Detect which cell encompasses the target text, then output its (x, y) center coordinate. 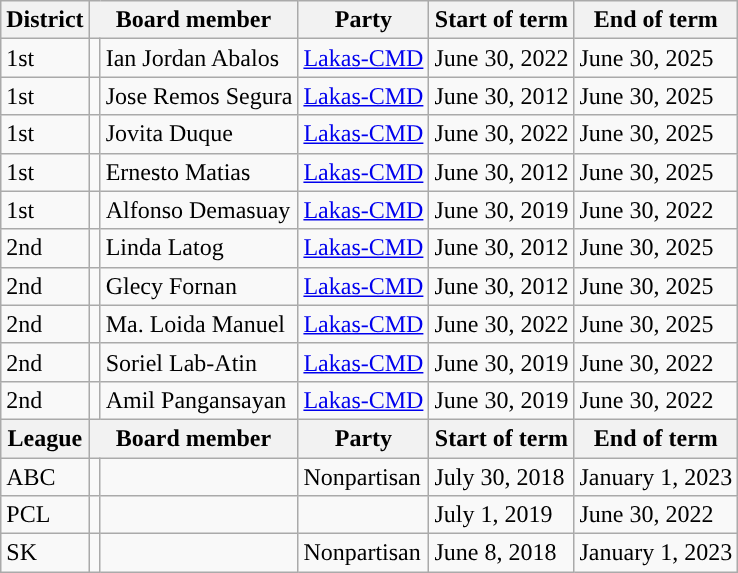
Jose Remos Segura (199, 96)
July 30, 2018 (502, 477)
ABC (45, 477)
Alfonso Demasuay (199, 210)
Ian Jordan Abalos (199, 58)
June 8, 2018 (502, 553)
Ma. Loida Manuel (199, 324)
Glecy Fornan (199, 286)
SK (45, 553)
Ernesto Matias (199, 172)
League (45, 438)
PCL (45, 515)
District (45, 20)
Soriel Lab-Atin (199, 362)
Amil Pangansayan (199, 400)
Jovita Duque (199, 134)
Linda Latog (199, 248)
July 1, 2019 (502, 515)
